Determine the [x, y] coordinate at the center of the cell enclosing the given text.  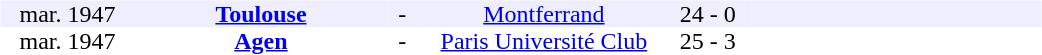
25 - 3 [708, 42]
24 - 0 [708, 14]
Montferrand [544, 14]
Agen [260, 42]
Paris Université Club [544, 42]
Toulouse [260, 14]
